Identify which cell holds the provided text, then report its (X, Y) central coordinate. 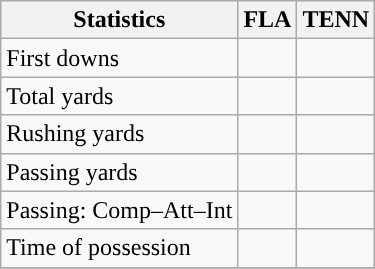
Statistics (120, 20)
Rushing yards (120, 134)
First downs (120, 58)
Time of possession (120, 248)
FLA (268, 20)
Total yards (120, 96)
Passing: Comp–Att–Int (120, 210)
TENN (336, 20)
Passing yards (120, 172)
